Return the [X, Y] coordinate for the center point of the cell that contains the specified text.  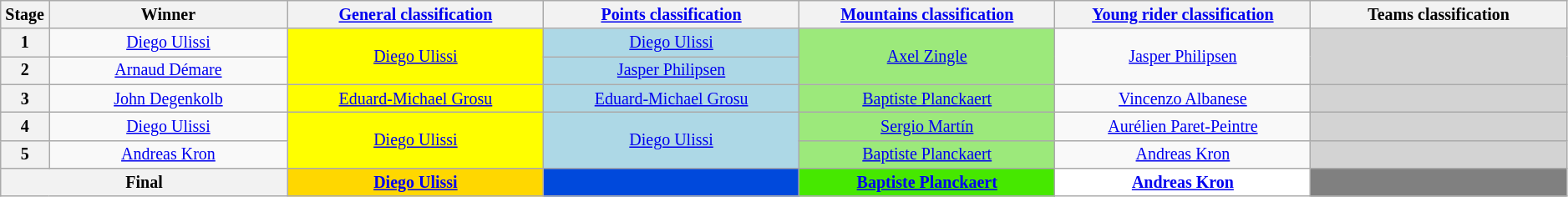
3 [25, 98]
Vincenzo Albanese [1183, 98]
John Degenkolb [169, 98]
4 [25, 127]
Sergio Martín [927, 127]
Mountains classification [927, 15]
Teams classification [1439, 15]
5 [25, 154]
Arnaud Démare [169, 70]
Axel Zingle [927, 57]
2 [25, 70]
Young rider classification [1183, 15]
Stage [25, 15]
Final [145, 182]
Aurélien Paret-Peintre [1183, 127]
Points classification [671, 15]
General classification [415, 15]
Winner [169, 15]
1 [25, 43]
